For the text-containing cell, return its midpoint in (x, y) coordinate format. 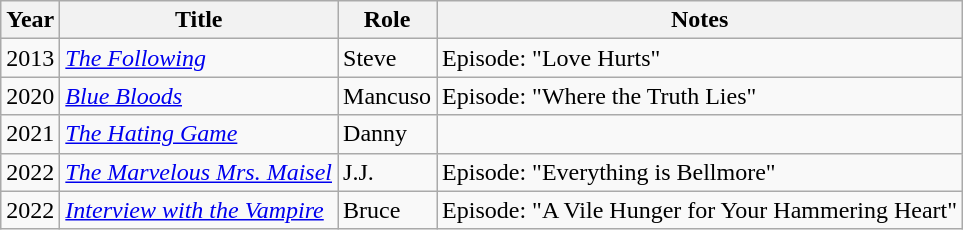
2013 (30, 58)
Episode: "Love Hurts" (700, 58)
Interview with the Vampire (199, 210)
Danny (388, 134)
2021 (30, 134)
Blue Bloods (199, 96)
Episode: "A Vile Hunger for Your Hammering Heart" (700, 210)
Role (388, 20)
Mancuso (388, 96)
Episode: "Everything is Bellmore" (700, 172)
2020 (30, 96)
Year (30, 20)
J.J. (388, 172)
Episode: "Where the Truth Lies" (700, 96)
The Marvelous Mrs. Maisel (199, 172)
Notes (700, 20)
Title (199, 20)
Steve (388, 58)
The Hating Game (199, 134)
The Following (199, 58)
Bruce (388, 210)
